Detect which cell encompasses the target text, then output its [X, Y] center coordinate. 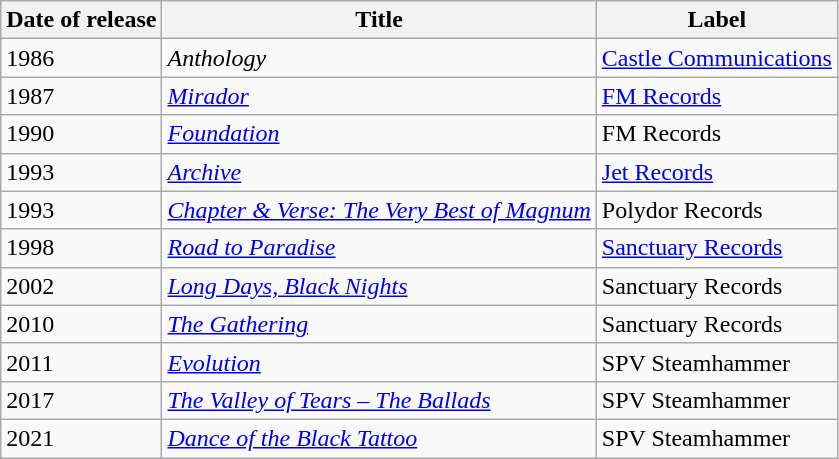
Title [379, 20]
The Gathering [379, 324]
Chapter & Verse: The Very Best of Magnum [379, 210]
2002 [82, 286]
2010 [82, 324]
1986 [82, 58]
Dance of the Black Tattoo [379, 438]
Mirador [379, 96]
Anthology [379, 58]
2017 [82, 400]
1990 [82, 134]
1987 [82, 96]
The Valley of Tears – The Ballads [379, 400]
Long Days, Black Nights [379, 286]
Date of release [82, 20]
Archive [379, 172]
Polydor Records [716, 210]
Label [716, 20]
Foundation [379, 134]
Jet Records [716, 172]
2011 [82, 362]
Road to Paradise [379, 248]
1998 [82, 248]
2021 [82, 438]
Castle Communications [716, 58]
Evolution [379, 362]
